Output the (x, y) coordinate of the center of the cell containing the given text.  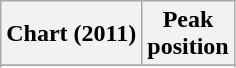
Peakposition (188, 34)
Chart (2011) (72, 34)
